Return (x, y) of the center of cell containing provided text 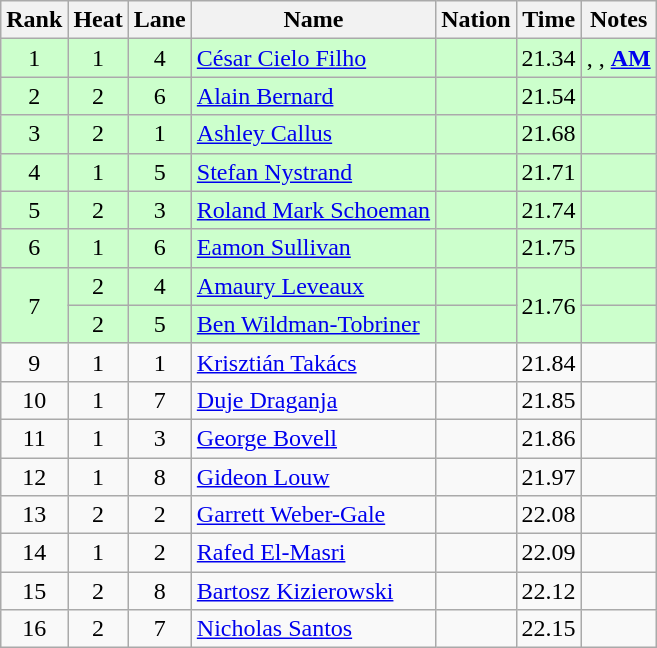
21.54 (548, 96)
George Bovell (313, 438)
21.84 (548, 362)
César Cielo Filho (313, 58)
22.12 (548, 591)
21.74 (548, 210)
22.09 (548, 553)
21.85 (548, 400)
Garrett Weber-Gale (313, 515)
Notes (618, 20)
Alain Bernard (313, 96)
21.75 (548, 248)
, , AM (618, 58)
Amaury Leveaux (313, 286)
Eamon Sullivan (313, 248)
Krisztián Takács (313, 362)
21.97 (548, 477)
21.34 (548, 58)
Stefan Nystrand (313, 172)
15 (34, 591)
16 (34, 629)
Heat (98, 20)
Nicholas Santos (313, 629)
Name (313, 20)
22.15 (548, 629)
Nation (476, 20)
10 (34, 400)
11 (34, 438)
21.76 (548, 305)
21.86 (548, 438)
Ashley Callus (313, 134)
21.68 (548, 134)
Rafed El-Masri (313, 553)
Duje Draganja (313, 400)
21.71 (548, 172)
12 (34, 477)
13 (34, 515)
Gideon Louw (313, 477)
Roland Mark Schoeman (313, 210)
Bartosz Kizierowski (313, 591)
Rank (34, 20)
9 (34, 362)
Time (548, 20)
Ben Wildman-Tobriner (313, 324)
14 (34, 553)
22.08 (548, 515)
Lane (160, 20)
